Scan for the cell matching the given text and deliver its (x, y) coordinate at center. 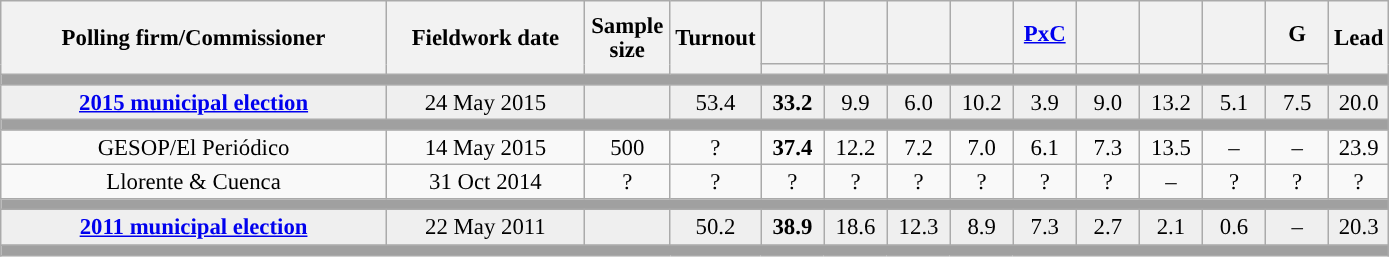
6.0 (918, 102)
8.9 (982, 228)
6.1 (1044, 148)
20.3 (1359, 228)
3.9 (1044, 102)
31 Oct 2014 (485, 182)
14 May 2015 (485, 148)
PxC (1044, 32)
18.6 (856, 228)
500 (627, 148)
5.1 (1234, 102)
10.2 (982, 102)
2.7 (1108, 228)
Turnout (716, 38)
23.9 (1359, 148)
Polling firm/Commissioner (194, 38)
12.2 (856, 148)
2015 municipal election (194, 102)
37.4 (792, 148)
7.5 (1298, 102)
2011 municipal election (194, 228)
24 May 2015 (485, 102)
7.2 (918, 148)
12.3 (918, 228)
G (1298, 32)
Fieldwork date (485, 38)
20.0 (1359, 102)
9.0 (1108, 102)
22 May 2011 (485, 228)
13.2 (1170, 102)
13.5 (1170, 148)
50.2 (716, 228)
9.9 (856, 102)
53.4 (716, 102)
33.2 (792, 102)
2.1 (1170, 228)
Llorente & Cuenca (194, 182)
7.0 (982, 148)
Sample size (627, 38)
0.6 (1234, 228)
GESOP/El Periódico (194, 148)
38.9 (792, 228)
Lead (1359, 38)
